Search for the cell housing the specified text and yield its [x, y] center coordinate. 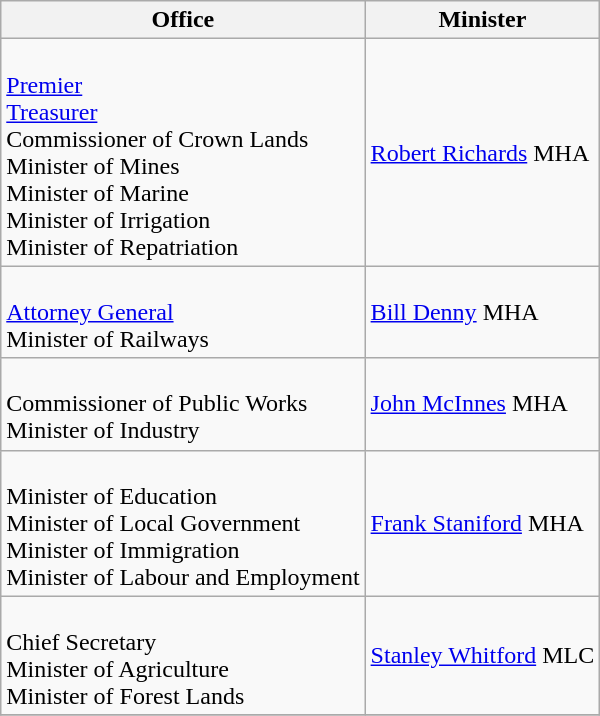
Bill Denny MHA [482, 312]
Stanley Whitford MLC [482, 656]
Frank Staniford MHA [482, 523]
John McInnes MHA [482, 404]
Minister [482, 20]
Robert Richards MHA [482, 152]
Chief Secretary Minister of Agriculture Minister of Forest Lands [183, 656]
Office [183, 20]
Commissioner of Public Works Minister of Industry [183, 404]
Premier Treasurer Commissioner of Crown Lands Minister of Mines Minister of Marine Minister of Irrigation Minister of Repatriation [183, 152]
Minister of Education Minister of Local Government Minister of Immigration Minister of Labour and Employment [183, 523]
Attorney General Minister of Railways [183, 312]
